Locate the cell with the specified text and output its [X, Y] center coordinate. 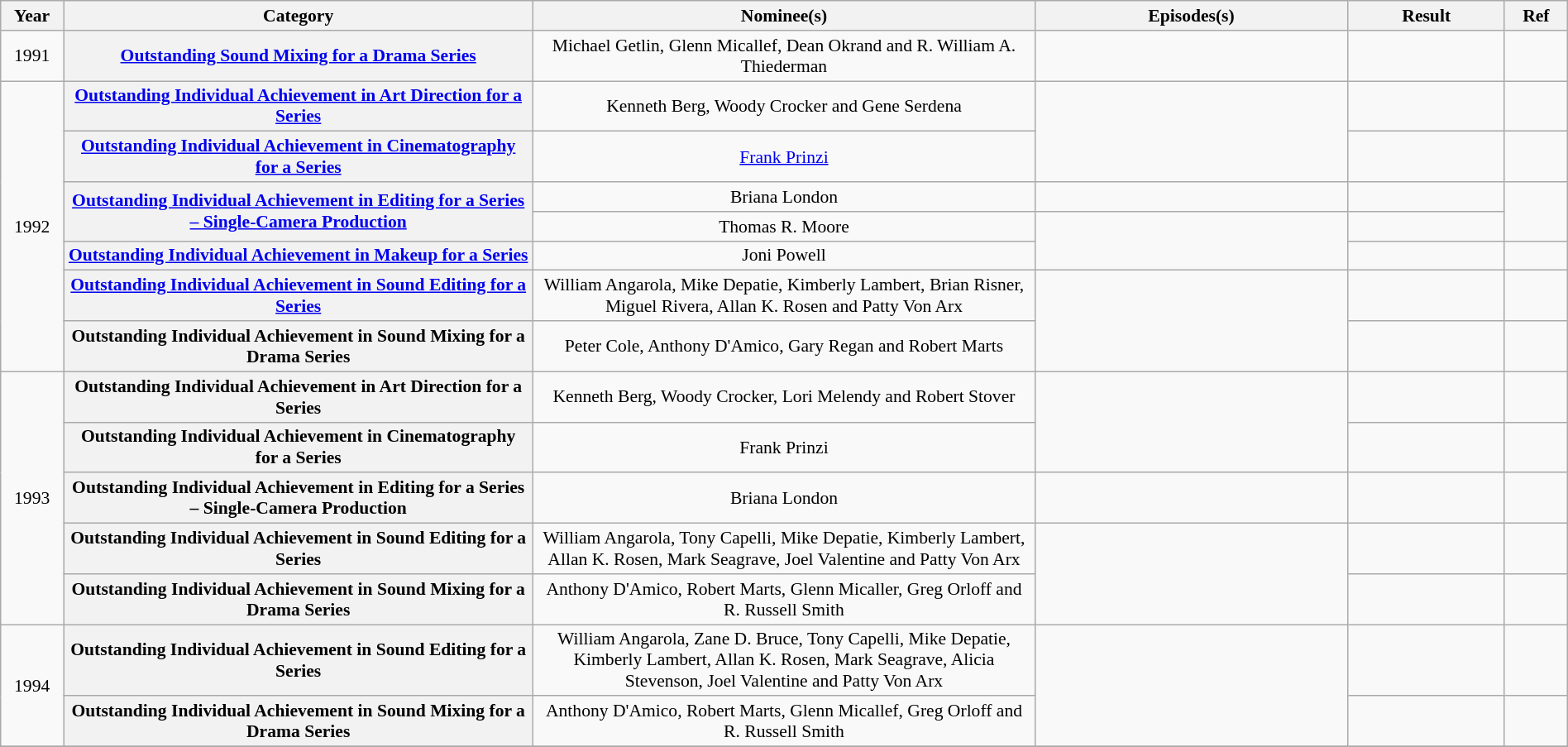
Kenneth Berg, Woody Crocker, Lori Melendy and Robert Stover [784, 397]
Result [1426, 16]
William Angarola, Mike Depatie, Kimberly Lambert, Brian Risner, Miguel Rivera, Allan K. Rosen and Patty Von Arx [784, 296]
William Angarola, Tony Capelli, Mike Depatie, Kimberly Lambert, Allan K. Rosen, Mark Seagrave, Joel Valentine and Patty Von Arx [784, 549]
Nominee(s) [784, 16]
Thomas R. Moore [784, 227]
Category [299, 16]
Anthony D'Amico, Robert Marts, Glenn Micallef, Greg Orloff and R. Russell Smith [784, 721]
Peter Cole, Anthony D'Amico, Gary Regan and Robert Marts [784, 346]
1994 [32, 686]
1993 [32, 498]
Anthony D'Amico, Robert Marts, Glenn Micaller, Greg Orloff and R. Russell Smith [784, 599]
Michael Getlin, Glenn Micallef, Dean Okrand and R. William A. Thiederman [784, 56]
Year [32, 16]
Joni Powell [784, 256]
1991 [32, 56]
1992 [32, 227]
Kenneth Berg, Woody Crocker and Gene Serdena [784, 106]
Episodes(s) [1191, 16]
Outstanding Sound Mixing for a Drama Series [299, 56]
Ref [1536, 16]
Outstanding Individual Achievement in Makeup for a Series [299, 256]
